Provide the (x, y) coordinate of the cell's center where the given text is located.  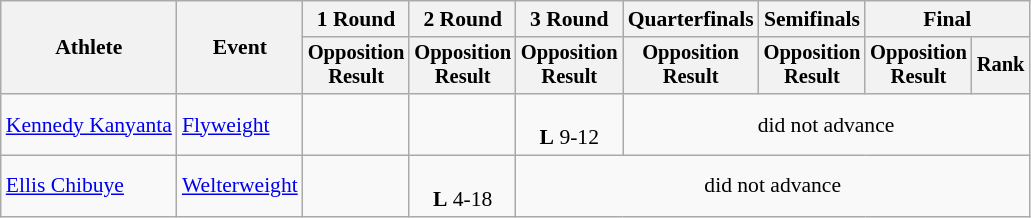
Rank (1001, 66)
1 Round (356, 19)
Quarterfinals (691, 19)
2 Round (462, 19)
L 9-12 (570, 124)
Flyweight (240, 124)
Welterweight (240, 186)
Final (947, 19)
Event (240, 48)
Ellis Chibuye (89, 186)
3 Round (570, 19)
Kennedy Kanyanta (89, 124)
Athlete (89, 48)
Semifinals (812, 19)
L 4-18 (462, 186)
